Capture the cell that displays the provided text and extract its (X, Y) central coordinate. 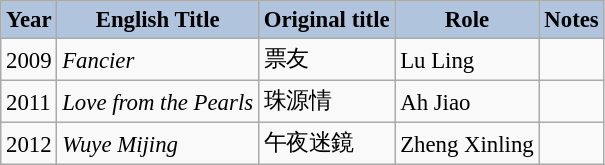
Wuye Mijing (158, 144)
Original title (326, 20)
Fancier (158, 60)
2011 (29, 102)
票友 (326, 60)
2012 (29, 144)
Ah Jiao (467, 102)
English Title (158, 20)
Year (29, 20)
Zheng Xinling (467, 144)
Lu Ling (467, 60)
Notes (572, 20)
Role (467, 20)
午夜迷鏡 (326, 144)
2009 (29, 60)
Love from the Pearls (158, 102)
珠源情 (326, 102)
